Search for the cell housing the specified text and yield its (x, y) center coordinate. 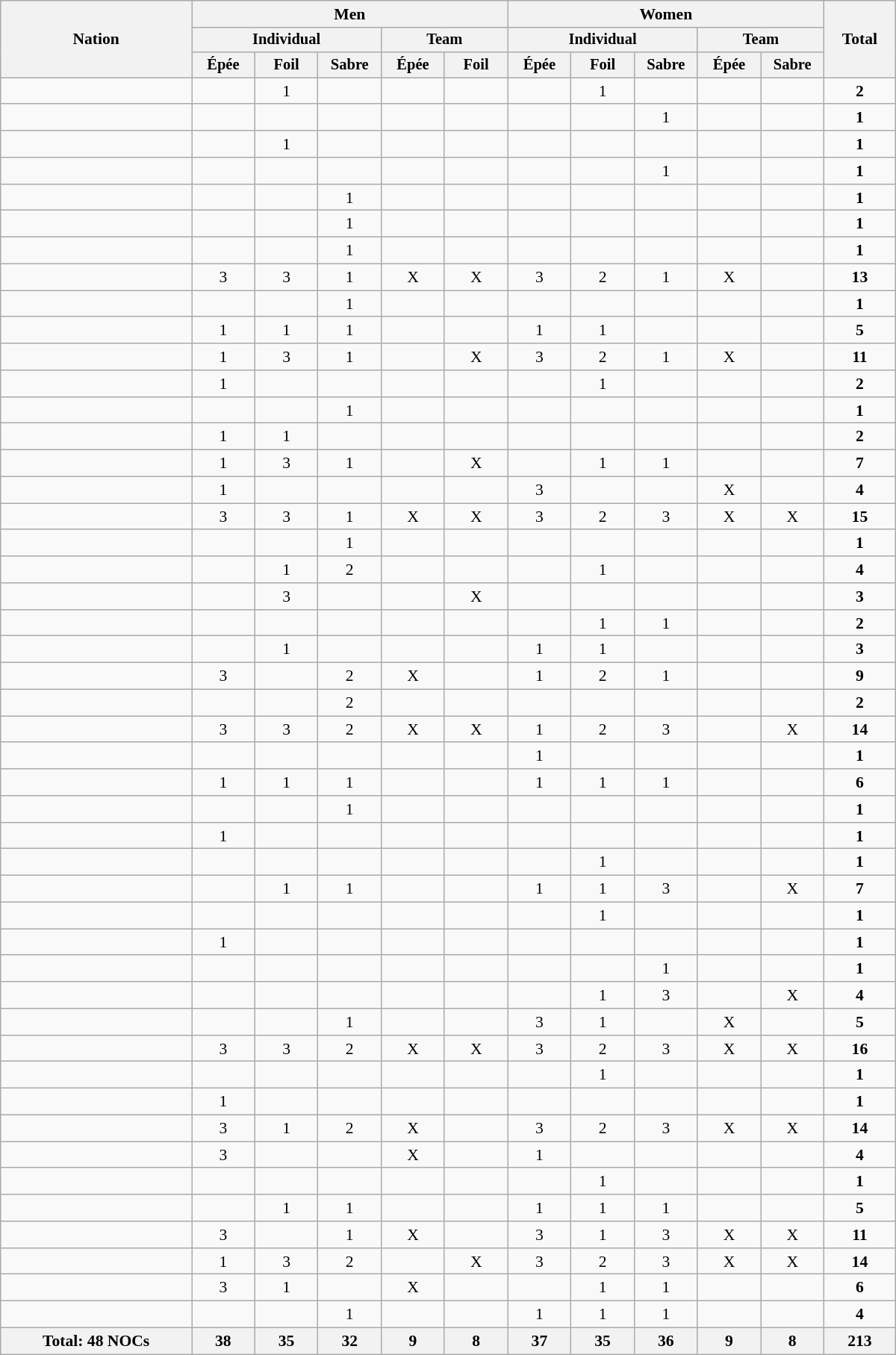
Total: 48 NOCs (96, 1342)
32 (349, 1342)
36 (666, 1342)
15 (860, 517)
37 (539, 1342)
213 (860, 1342)
Total (860, 39)
Women (666, 14)
13 (860, 278)
38 (224, 1342)
16 (860, 1049)
Nation (96, 39)
Men (350, 14)
